Pinpoint the cell where the given text exists, returning its [X, Y] midpoint coordinate. 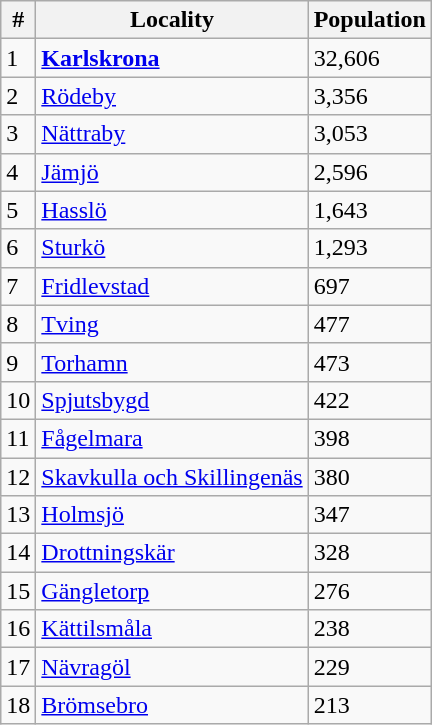
Torhamn [172, 362]
Hasslö [172, 210]
477 [370, 324]
213 [370, 705]
Tving [172, 324]
3,053 [370, 134]
Skavkulla och Skillingenäs [172, 477]
7 [18, 286]
17 [18, 667]
328 [370, 553]
Spjutsbygd [172, 400]
422 [370, 400]
11 [18, 438]
Nättraby [172, 134]
2,596 [370, 172]
# [18, 20]
1 [18, 58]
1,293 [370, 248]
347 [370, 515]
Drottningskär [172, 553]
14 [18, 553]
Fågelmara [172, 438]
6 [18, 248]
473 [370, 362]
13 [18, 515]
Rödeby [172, 96]
276 [370, 591]
8 [18, 324]
Kättilsmåla [172, 629]
18 [18, 705]
697 [370, 286]
229 [370, 667]
398 [370, 438]
Gängletorp [172, 591]
3 [18, 134]
10 [18, 400]
238 [370, 629]
Jämjö [172, 172]
15 [18, 591]
2 [18, 96]
Sturkö [172, 248]
1,643 [370, 210]
9 [18, 362]
Karlskrona [172, 58]
Brömsebro [172, 705]
Locality [172, 20]
5 [18, 210]
Fridlevstad [172, 286]
16 [18, 629]
3,356 [370, 96]
12 [18, 477]
380 [370, 477]
Nävragöl [172, 667]
Holmsjö [172, 515]
32,606 [370, 58]
Population [370, 20]
4 [18, 172]
